For the text-containing cell, return its midpoint in [X, Y] coordinate format. 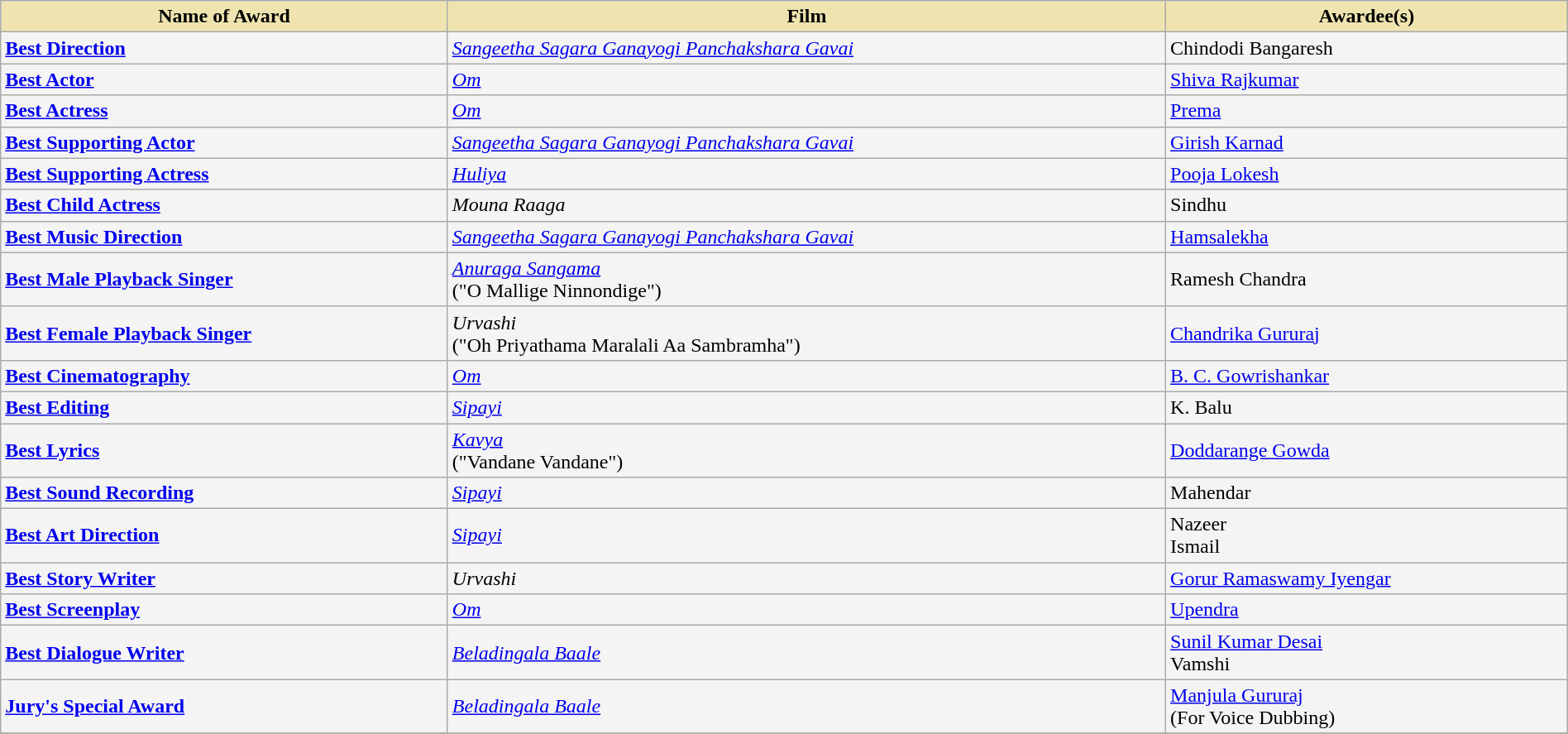
Huliya [806, 174]
Chindodi Bangaresh [1367, 48]
Best Female Playback Singer [225, 333]
Sunil Kumar DesaiVamshi [1367, 652]
Best Cinematography [225, 376]
Best Art Direction [225, 536]
Mouna Raaga [806, 205]
Best Actor [225, 79]
Pooja Lokesh [1367, 174]
Kavya("Vandane Vandane") [806, 450]
Chandrika Gururaj [1367, 333]
Gorur Ramaswamy Iyengar [1367, 578]
Jury's Special Award [225, 707]
Best Dialogue Writer [225, 652]
Ramesh Chandra [1367, 280]
Prema [1367, 111]
Hamsalekha [1367, 237]
Best Editing [225, 407]
Best Supporting Actor [225, 142]
Mahendar [1367, 493]
Anuraga Sangama("O Mallige Ninnondige") [806, 280]
Best Direction [225, 48]
Awardee(s) [1367, 17]
Upendra [1367, 610]
B. C. Gowrishankar [1367, 376]
K. Balu [1367, 407]
Best Actress [225, 111]
Urvashi [806, 578]
Sindhu [1367, 205]
Best Child Actress [225, 205]
Best Supporting Actress [225, 174]
Best Lyrics [225, 450]
Best Screenplay [225, 610]
Manjula Gururaj(For Voice Dubbing) [1367, 707]
Best Male Playback Singer [225, 280]
Film [806, 17]
Best Music Direction [225, 237]
Best Sound Recording [225, 493]
NazeerIsmail [1367, 536]
Name of Award [225, 17]
Girish Karnad [1367, 142]
Doddarange Gowda [1367, 450]
Shiva Rajkumar [1367, 79]
Best Story Writer [225, 578]
Urvashi("Oh Priyathama Maralali Aa Sambramha") [806, 333]
